From the cell containing the given text, extract its center point as (x, y) coordinate. 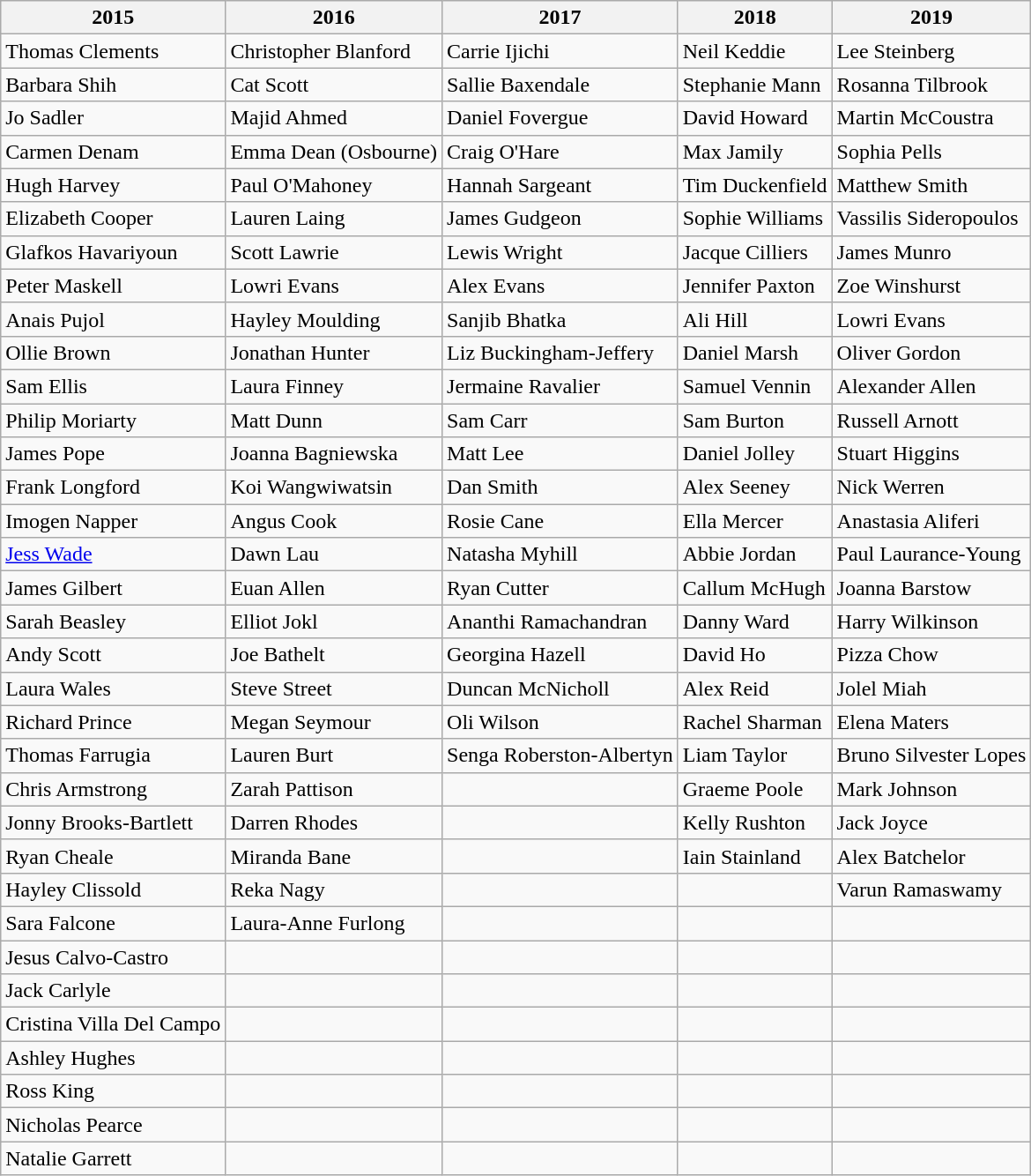
Sophie Williams (754, 219)
Matt Lee (560, 454)
Elizabeth Cooper (113, 219)
Max Jamily (754, 152)
Varun Ramaswamy (931, 889)
Russell Arnott (931, 421)
Lee Steinberg (931, 51)
Angus Cook (334, 521)
Duncan McNicholl (560, 688)
Glafkos Havariyoun (113, 252)
Cat Scott (334, 85)
Sallie Baxendale (560, 85)
Ella Mercer (754, 521)
Daniel Jolley (754, 454)
Joe Bathelt (334, 655)
Anais Pujol (113, 319)
Oli Wilson (560, 722)
Jermaine Ravalier (560, 386)
Alexander Allen (931, 386)
Lauren Laing (334, 219)
Iain Stainland (754, 856)
David Ho (754, 655)
Hayley Moulding (334, 319)
Imogen Napper (113, 521)
Graeme Poole (754, 789)
Craig O'Hare (560, 152)
Liam Taylor (754, 755)
Stuart Higgins (931, 454)
Vassilis Sideropoulos (931, 219)
Sam Ellis (113, 386)
2017 (560, 18)
Nick Werren (931, 488)
Rosie Cane (560, 521)
Laura Wales (113, 688)
Paul Laurance-Young (931, 555)
2015 (113, 18)
Peter Maskell (113, 286)
Scott Lawrie (334, 252)
Matt Dunn (334, 421)
Daniel Fovergue (560, 118)
Sophia Pells (931, 152)
Jack Carlyle (113, 991)
Hayley Clissold (113, 889)
Kelly Rushton (754, 822)
Tim Duckenfield (754, 185)
Zarah Pattison (334, 789)
Lauren Burt (334, 755)
Alex Batchelor (931, 856)
David Howard (754, 118)
Paul O'Mahoney (334, 185)
Sanjib Bhatka (560, 319)
Cristina Villa Del Campo (113, 1024)
Harry Wilkinson (931, 621)
James Gudgeon (560, 219)
Emma Dean (Osbourne) (334, 152)
Matthew Smith (931, 185)
Thomas Clements (113, 51)
Rachel Sharman (754, 722)
2019 (931, 18)
Thomas Farrugia (113, 755)
Hannah Sargeant (560, 185)
Ali Hill (754, 319)
Koi Wangwiwatsin (334, 488)
Jolel Miah (931, 688)
Lewis Wright (560, 252)
Jonathan Hunter (334, 353)
Barbara Shih (113, 85)
Nicholas Pearce (113, 1125)
Richard Prince (113, 722)
Anastasia Aliferi (931, 521)
2016 (334, 18)
Frank Longford (113, 488)
Christopher Blanford (334, 51)
Joanna Barstow (931, 588)
Carmen Denam (113, 152)
Dan Smith (560, 488)
Sarah Beasley (113, 621)
Sara Falcone (113, 923)
Zoe Winshurst (931, 286)
2018 (754, 18)
Martin McCoustra (931, 118)
Oliver Gordon (931, 353)
Callum McHugh (754, 588)
Ashley Hughes (113, 1058)
Reka Nagy (334, 889)
Natalie Garrett (113, 1158)
Darren Rhodes (334, 822)
Natasha Myhill (560, 555)
Daniel Marsh (754, 353)
Samuel Vennin (754, 386)
Sam Carr (560, 421)
Pizza Chow (931, 655)
Euan Allen (334, 588)
Jess Wade (113, 555)
Hugh Harvey (113, 185)
Abbie Jordan (754, 555)
Philip Moriarty (113, 421)
James Munro (931, 252)
Jacque Cilliers (754, 252)
Elliot Jokl (334, 621)
Alex Reid (754, 688)
Andy Scott (113, 655)
Liz Buckingham-Jeffery (560, 353)
Laura Finney (334, 386)
Ryan Cutter (560, 588)
Majid Ahmed (334, 118)
Georgina Hazell (560, 655)
Elena Maters (931, 722)
Jo Sadler (113, 118)
Stephanie Mann (754, 85)
James Gilbert (113, 588)
Bruno Silvester Lopes (931, 755)
Jack Joyce (931, 822)
Senga Roberston-Albertyn (560, 755)
Jennifer Paxton (754, 286)
Carrie Ijichi (560, 51)
Miranda Bane (334, 856)
Laura-Anne Furlong (334, 923)
Jonny Brooks-Bartlett (113, 822)
Alex Seeney (754, 488)
Steve Street (334, 688)
Ryan Cheale (113, 856)
Alex Evans (560, 286)
Jesus Calvo-Castro (113, 956)
Joanna Bagniewska (334, 454)
Ross King (113, 1091)
Danny Ward (754, 621)
Ananthi Ramachandran (560, 621)
Mark Johnson (931, 789)
Sam Burton (754, 421)
Chris Armstrong (113, 789)
Neil Keddie (754, 51)
Rosanna Tilbrook (931, 85)
Dawn Lau (334, 555)
Ollie Brown (113, 353)
James Pope (113, 454)
Megan Seymour (334, 722)
